For the text-containing cell, return its midpoint in (X, Y) coordinate format. 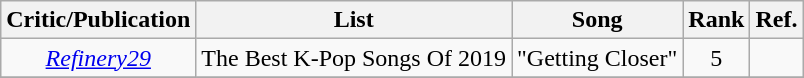
List (354, 20)
Ref. (776, 20)
5 (716, 58)
"Getting Closer" (598, 58)
Rank (716, 20)
Critic/Publication (98, 20)
The Best K-Pop Songs Of 2019 (354, 58)
Song (598, 20)
Refinery29 (98, 58)
